Provide the (X, Y) coordinate of the cell's center where the given text is located.  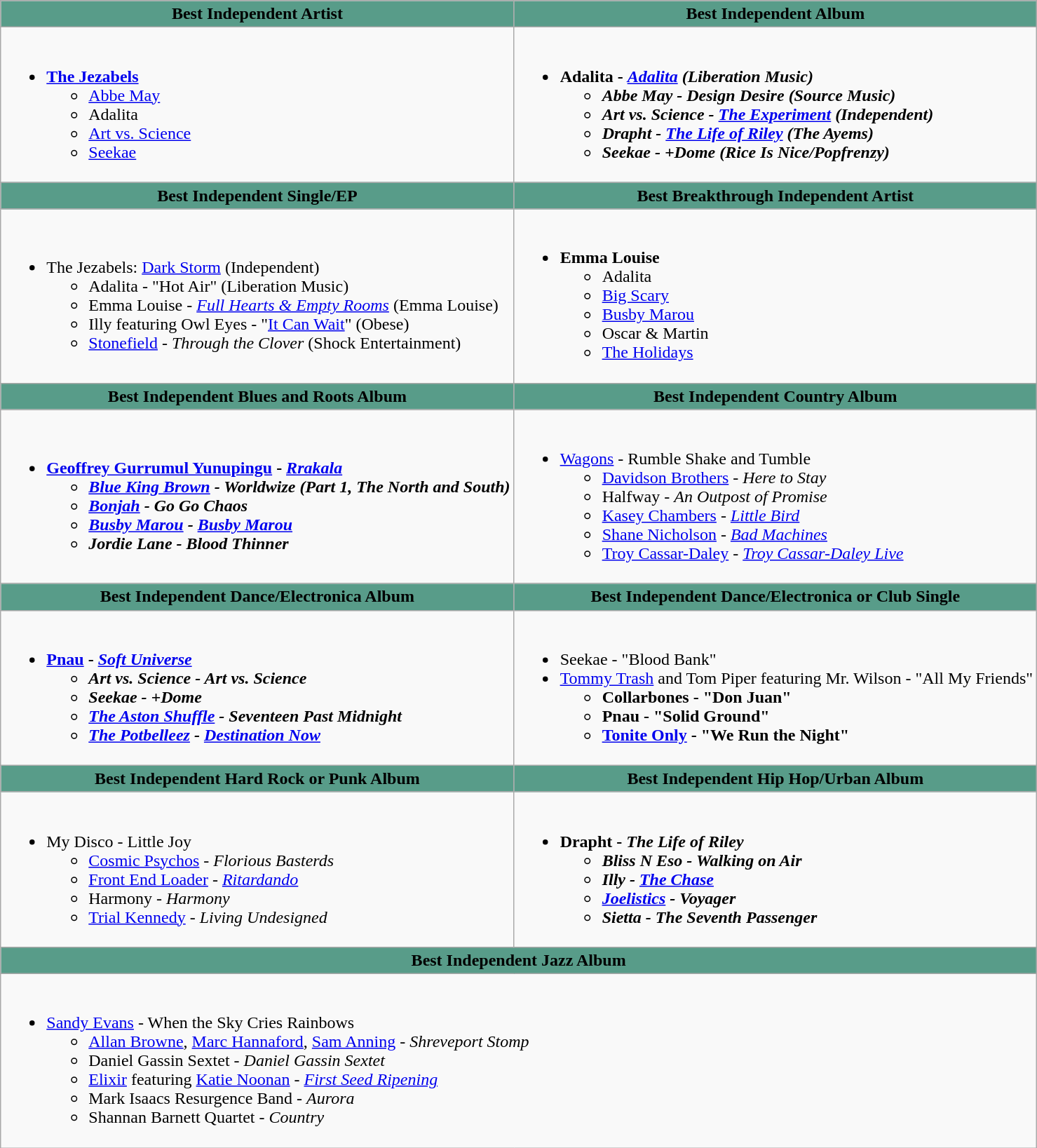
Drapht - The Life of RileyBliss N Eso - Walking on AirIlly - The ChaseJoelistics - VoyagerSietta - The Seventh Passenger (775, 870)
Best Independent Hip Hop/Urban Album (775, 778)
Best Independent Country Album (775, 396)
Best Independent Blues and Roots Album (257, 396)
Best Independent Dance/Electronica or Club Single (775, 597)
Best Independent Album (775, 14)
Best Independent Single/EP (257, 196)
My Disco - Little JoyCosmic Psychos - Florious BasterdsFront End Loader - RitardandoHarmony - HarmonyTrial Kennedy - Living Undesigned (257, 870)
Best Independent Jazz Album (519, 960)
Emma LouiseAdalitaBig ScaryBusby MarouOscar & MartinThe Holidays (775, 296)
The JezabelsAbbe MayAdalitaArt vs. ScienceSeekae (257, 105)
Best Independent Dance/Electronica Album (257, 597)
Best Independent Artist (257, 14)
Best Breakthrough Independent Artist (775, 196)
Best Independent Hard Rock or Punk Album (257, 778)
Pnau - Soft UniverseArt vs. Science - Art vs. ScienceSeekae - +DomeThe Aston Shuffle - Seventeen Past MidnightThe Potbelleez - Destination Now (257, 687)
